For the text-containing cell, return its midpoint in [X, Y] coordinate format. 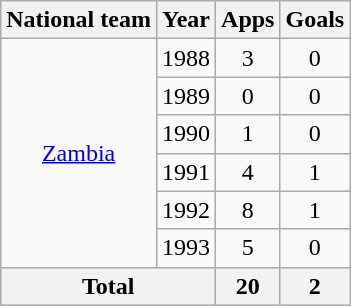
Year [186, 20]
1989 [186, 96]
8 [248, 210]
20 [248, 286]
4 [248, 172]
Zambia [79, 153]
Goals [315, 20]
1991 [186, 172]
5 [248, 248]
1990 [186, 134]
1993 [186, 248]
National team [79, 20]
1992 [186, 210]
1988 [186, 58]
Total [108, 286]
2 [315, 286]
3 [248, 58]
Apps [248, 20]
